Identify which cell holds the provided text, then report its (X, Y) central coordinate. 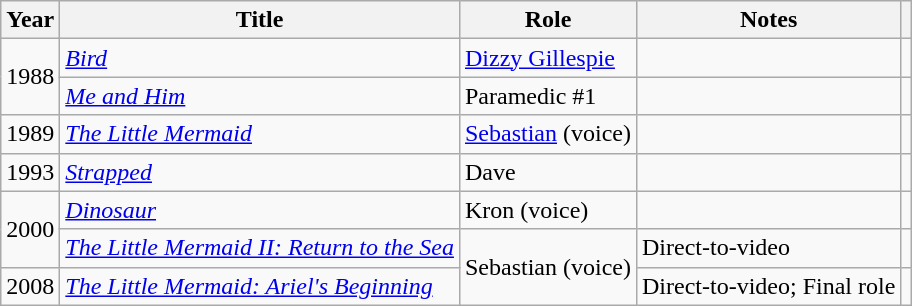
2000 (30, 229)
The Little Mermaid: Ariel's Beginning (260, 286)
Year (30, 20)
Strapped (260, 172)
Direct-to-video; Final role (768, 286)
Bird (260, 58)
1989 (30, 134)
Title (260, 20)
Dinosaur (260, 210)
The Little Mermaid II: Return to the Sea (260, 248)
Paramedic #1 (548, 96)
Direct-to-video (768, 248)
Dave (548, 172)
Notes (768, 20)
The Little Mermaid (260, 134)
1988 (30, 77)
Dizzy Gillespie (548, 58)
Kron (voice) (548, 210)
Me and Him (260, 96)
1993 (30, 172)
Role (548, 20)
2008 (30, 286)
